From the cell containing the given text, extract its center point as (x, y) coordinate. 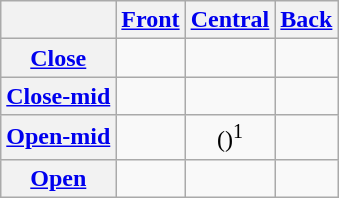
()1 (230, 138)
Close-mid (58, 96)
Central (230, 20)
Open-mid (58, 138)
Front (150, 20)
Open (58, 178)
Back (306, 20)
Close (58, 58)
